Determine the [x, y] coordinate at the center of the cell enclosing the given text.  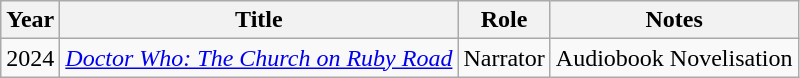
Doctor Who: The Church on Ruby Road [259, 58]
Year [30, 20]
2024 [30, 58]
Title [259, 20]
Audiobook Novelisation [674, 58]
Narrator [504, 58]
Role [504, 20]
Notes [674, 20]
